Pinpoint the cell where the given text exists, returning its [X, Y] midpoint coordinate. 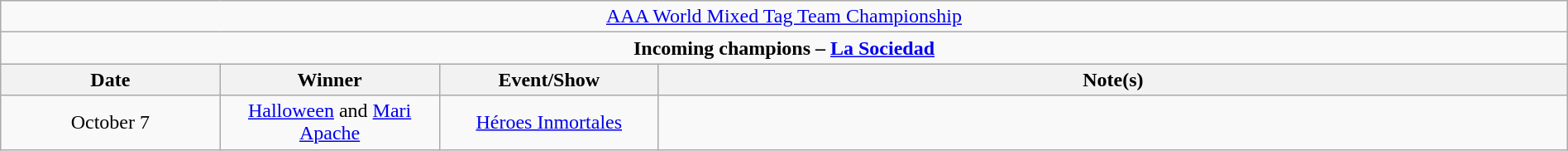
Winner [329, 80]
Event/Show [549, 80]
Date [111, 80]
Héroes Inmortales [549, 123]
Incoming champions – La Sociedad [784, 48]
October 7 [111, 123]
AAA World Mixed Tag Team Championship [784, 17]
Note(s) [1113, 80]
Halloween and Mari Apache [329, 123]
